Capture the cell that displays the provided text and extract its [x, y] central coordinate. 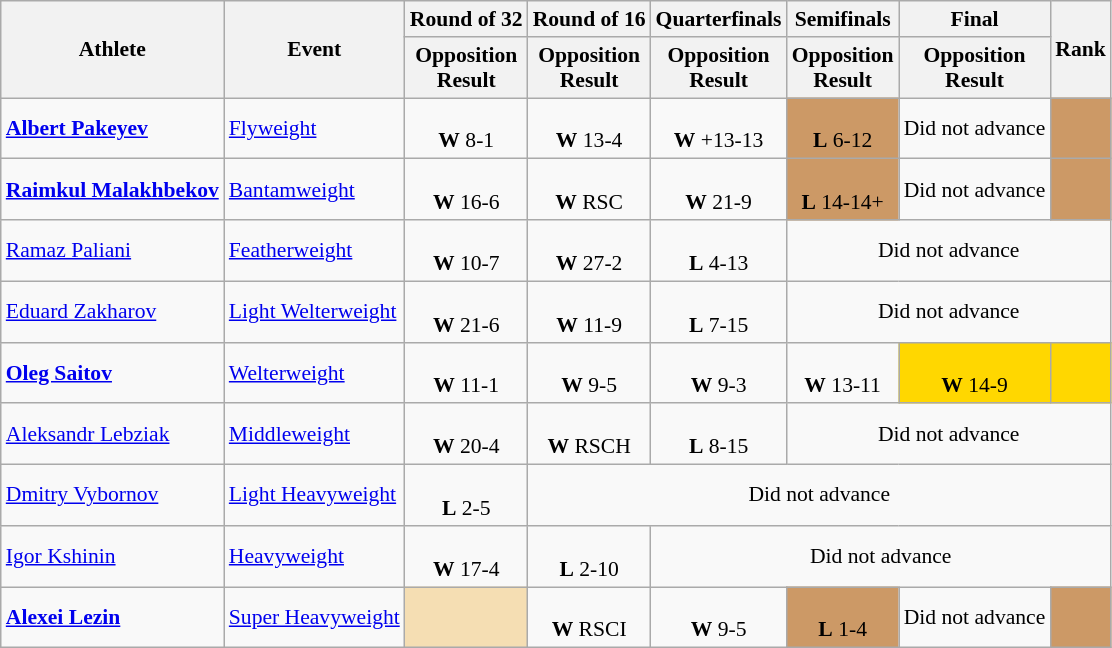
Bantamweight [314, 190]
W 9-3 [719, 372]
Middleweight [314, 434]
Flyweight [314, 128]
Ramaz Paliani [112, 250]
Super Heavyweight [314, 618]
Event [314, 50]
Light Heavyweight [314, 496]
W 21-6 [466, 312]
L 8-15 [719, 434]
W 8-1 [466, 128]
L 2-10 [590, 556]
Eduard Zakharov [112, 312]
Albert Pakeyev [112, 128]
Round of 16 [590, 19]
W 14-9 [975, 372]
Welterweight [314, 372]
W 17-4 [466, 556]
L 1-4 [843, 618]
W 27-2 [590, 250]
L 6-12 [843, 128]
Semifinals [843, 19]
Round of 32 [466, 19]
Light Welterweight [314, 312]
Quarterfinals [719, 19]
Raimkul Malakhbekov [112, 190]
W RSC [590, 190]
W 10-7 [466, 250]
Athlete [112, 50]
W 11-1 [466, 372]
Featherweight [314, 250]
L 4-13 [719, 250]
W +13-13 [719, 128]
L 2-5 [466, 496]
W 11-9 [590, 312]
Final [975, 19]
L 7-15 [719, 312]
Heavyweight [314, 556]
Dmitry Vybornov [112, 496]
Oleg Saitov [112, 372]
W 13-4 [590, 128]
Igor Kshinin [112, 556]
W 13-11 [843, 372]
W 16-6 [466, 190]
L 14-14+ [843, 190]
W 20-4 [466, 434]
Aleksandr Lebziak [112, 434]
W RSCI [590, 618]
Rank [1080, 50]
W RSCH [590, 434]
Alexei Lezin [112, 618]
W 21-9 [719, 190]
